Scan for the cell matching the given text and deliver its (x, y) coordinate at center. 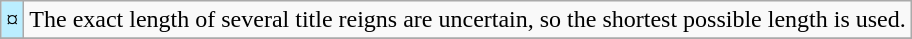
The exact length of several title reigns are uncertain, so the shortest possible length is used. (468, 20)
¤ (12, 20)
